From the cell containing the given text, extract its center point as [x, y] coordinate. 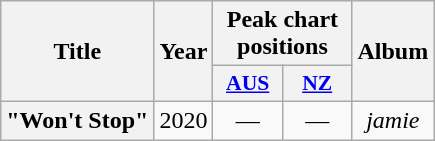
Peak chart positions [282, 34]
jamie [393, 120]
2020 [184, 120]
AUS [248, 84]
"Won't Stop" [78, 120]
Year [184, 52]
Title [78, 52]
NZ [317, 84]
Album [393, 52]
